Identify which cell holds the provided text, then report its (X, Y) central coordinate. 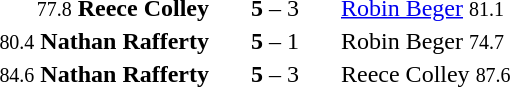
5 – 1 (276, 41)
